Return the (x, y) coordinate for the center point of the cell that contains the specified text.  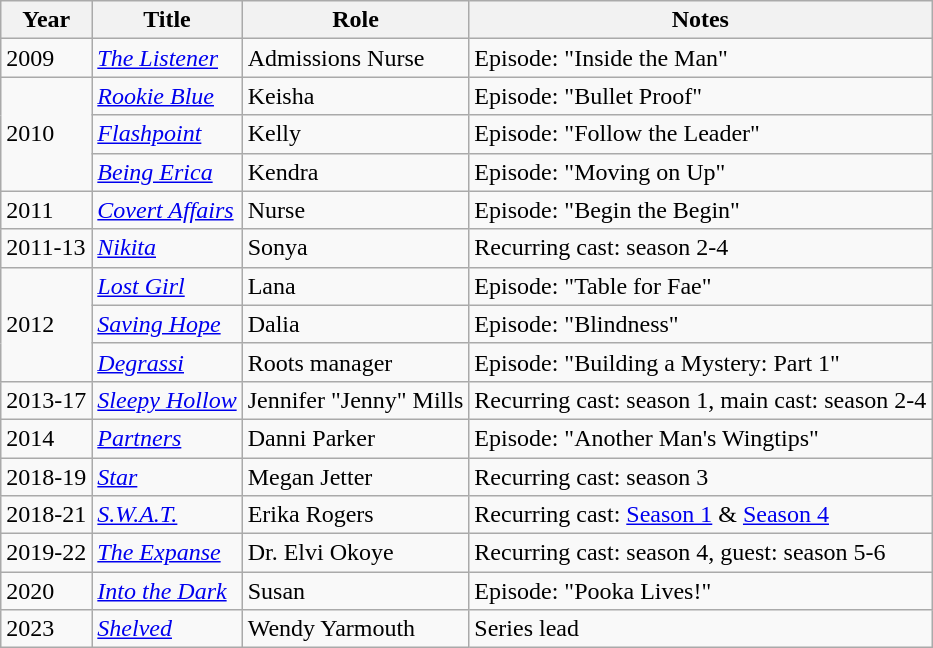
Recurring cast: season 1, main cast: season 2-4 (700, 400)
Rookie Blue (167, 96)
Star (167, 477)
Nikita (167, 248)
Role (356, 20)
Sleepy Hollow (167, 400)
Partners (167, 438)
Episode: "Inside the Man" (700, 58)
Into the Dark (167, 591)
S.W.A.T. (167, 515)
Flashpoint (167, 134)
Notes (700, 20)
Recurring cast: season 4, guest: season 5-6 (700, 553)
Episode: "Building a Mystery: Part 1" (700, 362)
Admissions Nurse (356, 58)
Danni Parker (356, 438)
Episode: "Table for Fae" (700, 286)
2018-19 (46, 477)
2018-21 (46, 515)
Erika Rogers (356, 515)
Episode: "Moving on Up" (700, 172)
Series lead (700, 629)
Recurring cast: season 3 (700, 477)
2019-22 (46, 553)
Title (167, 20)
Episode: "Follow the Leader" (700, 134)
Wendy Yarmouth (356, 629)
2012 (46, 324)
2020 (46, 591)
Shelved (167, 629)
2009 (46, 58)
Episode: "Bullet Proof" (700, 96)
2014 (46, 438)
Year (46, 20)
Episode: "Pooka Lives!" (700, 591)
The Expanse (167, 553)
Megan Jetter (356, 477)
Kelly (356, 134)
Kendra (356, 172)
2011 (46, 210)
Recurring cast: season 2-4 (700, 248)
Sonya (356, 248)
Degrassi (167, 362)
Dr. Elvi Okoye (356, 553)
2013-17 (46, 400)
Jennifer "Jenny" Mills (356, 400)
Dalia (356, 324)
2011-13 (46, 248)
2023 (46, 629)
Episode: "Another Man's Wingtips" (700, 438)
Recurring cast: Season 1 & Season 4 (700, 515)
Episode: "Begin the Begin" (700, 210)
Being Erica (167, 172)
Saving Hope (167, 324)
Keisha (356, 96)
Roots manager (356, 362)
Episode: "Blindness" (700, 324)
Nurse (356, 210)
Covert Affairs (167, 210)
Susan (356, 591)
The Listener (167, 58)
Lana (356, 286)
Lost Girl (167, 286)
2010 (46, 134)
